Extract the [X, Y] coordinate from the center of the cell holding the provided text.  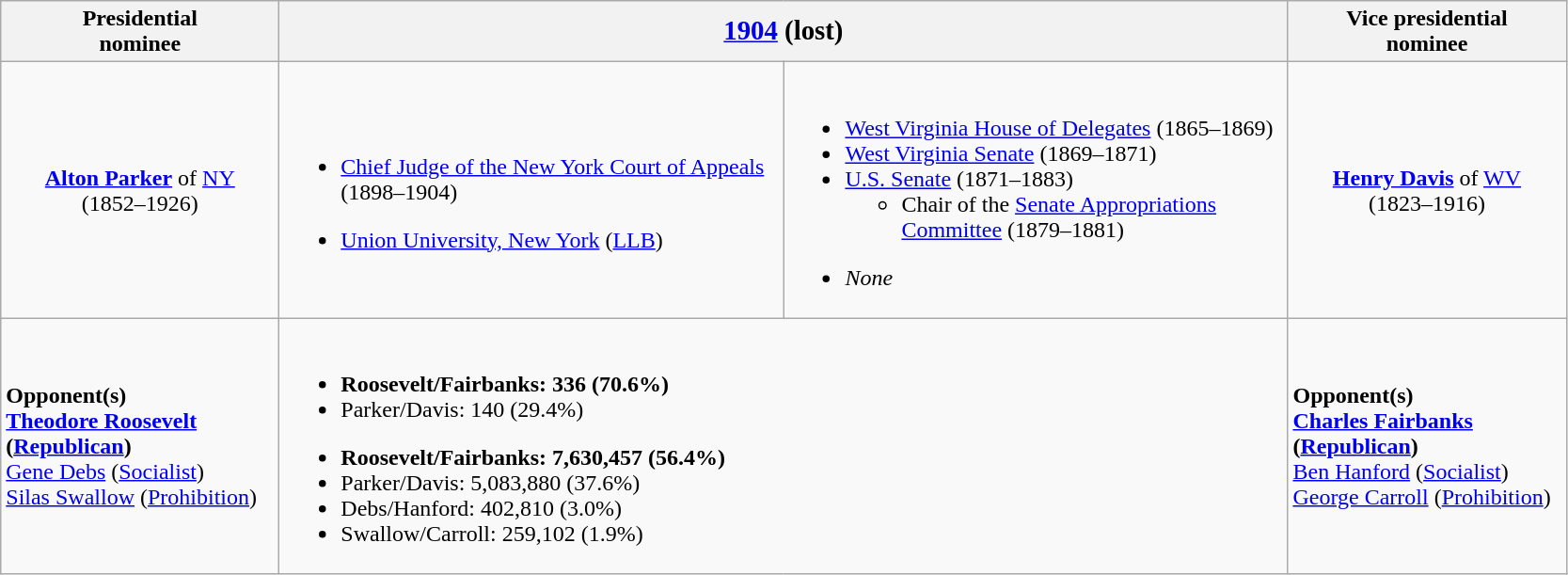
Opponent(s)Charles Fairbanks (Republican)Ben Hanford (Socialist)George Carroll (Prohibition) [1427, 446]
1904 (lost) [784, 32]
Vice presidentialnominee [1427, 32]
Opponent(s)Theodore Roosevelt (Republican)Gene Debs (Socialist)Silas Swallow (Prohibition) [140, 446]
Henry Davis of WV(1823–1916) [1427, 190]
Chief Judge of the New York Court of Appeals (1898–1904)Union University, New York (LLB) [531, 190]
Alton Parker of NY(1852–1926) [140, 190]
Presidentialnominee [140, 32]
